Capture the cell that displays the provided text and extract its (x, y) central coordinate. 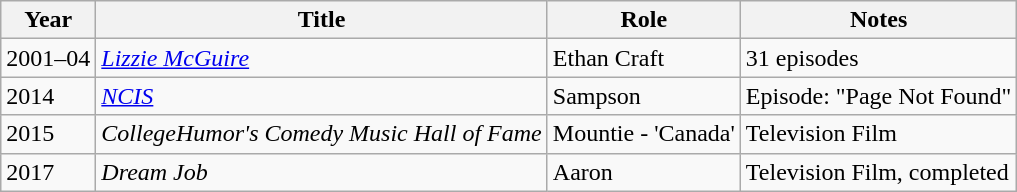
31 episodes (878, 58)
Aaron (644, 172)
NCIS (322, 96)
Episode: "Page Not Found" (878, 96)
CollegeHumor's Comedy Music Hall of Fame (322, 134)
Title (322, 20)
Mountie - 'Canada' (644, 134)
2001–04 (48, 58)
2015 (48, 134)
2017 (48, 172)
Television Film, completed (878, 172)
Role (644, 20)
Television Film (878, 134)
Year (48, 20)
2014 (48, 96)
Notes (878, 20)
Lizzie McGuire (322, 58)
Dream Job (322, 172)
Ethan Craft (644, 58)
Sampson (644, 96)
